Scan for the cell matching the given text and deliver its [X, Y] coordinate at center. 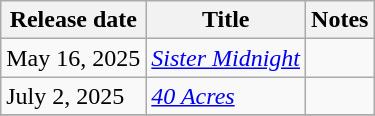
Release date [74, 20]
Notes [340, 20]
July 2, 2025 [74, 96]
May 16, 2025 [74, 58]
Title [226, 20]
40 Acres [226, 96]
Sister Midnight [226, 58]
